Locate the cell with the specified text and output its (X, Y) center coordinate. 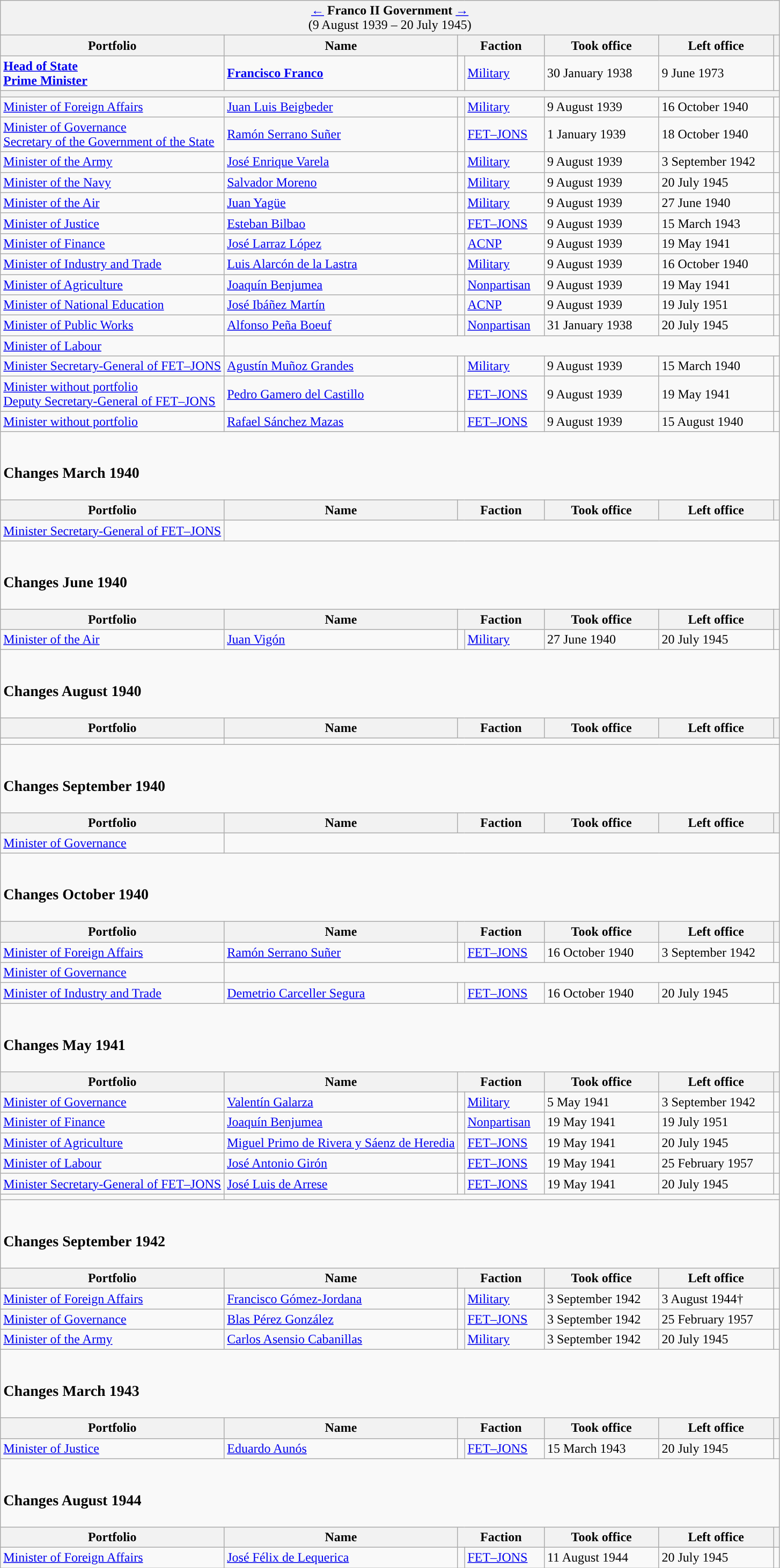
Changes October 1940 (390, 887)
Francisco Gómez-Jordana (341, 1299)
31 January 1938 (601, 326)
Juan Luis Beigbeder (341, 107)
Changes March 1943 (390, 1384)
Changes September 1942 (390, 1233)
Minister of the Navy (113, 182)
José Luis de Arrese (341, 1184)
Carlos Asensio Cabanillas (341, 1340)
15 August 1940 (716, 421)
Changes August 1940 (390, 684)
Juan Yagüe (341, 203)
5 May 1941 (601, 1102)
José Larraz López (341, 243)
Eduardo Aunós (341, 1448)
Salvador Moreno (341, 182)
Juan Vigón (341, 640)
Alfonso Peña Boeuf (341, 326)
1 January 1939 (601, 134)
Changes June 1940 (390, 575)
Pedro Gamero del Castillo (341, 394)
Changes March 1940 (390, 465)
Head of StatePrime Minister (113, 73)
Valentín Galarza (341, 1102)
Blas Pérez González (341, 1319)
Minister of National Education (113, 305)
Changes August 1944 (390, 1493)
José Félix de Lequerica (341, 1558)
José Ibáñez Martín (341, 305)
Esteban Bilbao (341, 223)
18 October 1940 (716, 134)
15 March 1940 (716, 366)
Minister without portfolioDeputy Secretary-General of FET–JONS (113, 394)
José Enrique Varela (341, 162)
Francisco Franco (341, 73)
Minister of GovernanceSecretary of the Government of the State (113, 134)
Minister of Public Works (113, 326)
3 August 1944† (716, 1299)
Miguel Primo de Rivera y Sáenz de Heredia (341, 1143)
Rafael Sánchez Mazas (341, 421)
9 June 1973 (716, 73)
José Antonio Girón (341, 1163)
← Franco II Government →(9 August 1939 – 20 July 1945) (390, 18)
Changes May 1941 (390, 1037)
Demetrio Carceller Segura (341, 993)
30 January 1938 (601, 73)
Luis Alarcón de la Lastra (341, 264)
Agustín Muñoz Grandes (341, 366)
11 August 1944 (601, 1558)
Minister without portfolio (113, 421)
Changes September 1940 (390, 779)
